Capture the cell that displays the provided text and extract its (x, y) central coordinate. 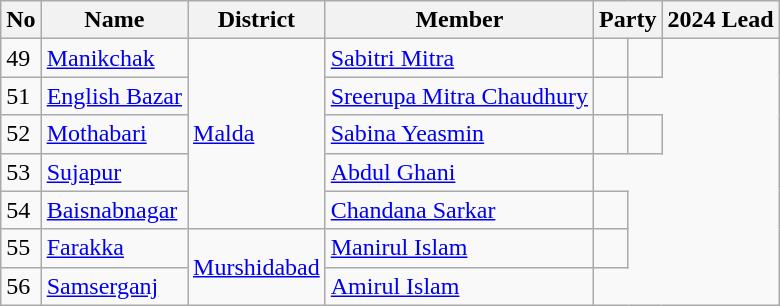
Baisnabnagar (114, 210)
Member (459, 20)
Farakka (114, 248)
No (21, 20)
Mothabari (114, 134)
District (257, 20)
Amirul Islam (459, 286)
55 (21, 248)
Manirul Islam (459, 248)
Samserganj (114, 286)
Abdul Ghani (459, 172)
Sabina Yeasmin (459, 134)
Party (628, 20)
Name (114, 20)
Sabitri Mitra (459, 58)
52 (21, 134)
53 (21, 172)
54 (21, 210)
English Bazar (114, 96)
Sujapur (114, 172)
56 (21, 286)
Manikchak (114, 58)
Chandana Sarkar (459, 210)
Malda (257, 134)
51 (21, 96)
Sreerupa Mitra Chaudhury (459, 96)
49 (21, 58)
Murshidabad (257, 267)
2024 Lead (720, 20)
